Capture the cell that displays the provided text and extract its [X, Y] central coordinate. 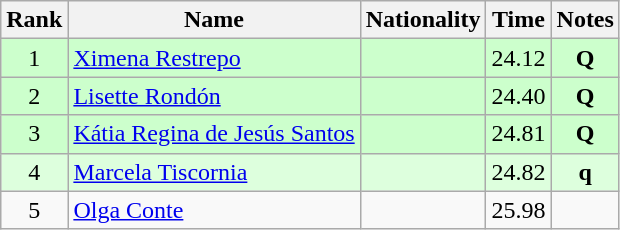
Lisette Rondón [214, 96]
24.82 [518, 172]
24.12 [518, 58]
Marcela Tiscornia [214, 172]
Time [518, 20]
Olga Conte [214, 210]
2 [34, 96]
Notes [585, 20]
1 [34, 58]
5 [34, 210]
q [585, 172]
Ximena Restrepo [214, 58]
Name [214, 20]
25.98 [518, 210]
Rank [34, 20]
Nationality [423, 20]
24.81 [518, 134]
3 [34, 134]
4 [34, 172]
Kátia Regina de Jesús Santos [214, 134]
24.40 [518, 96]
